Locate the cell with the specified text and output its [X, Y] center coordinate. 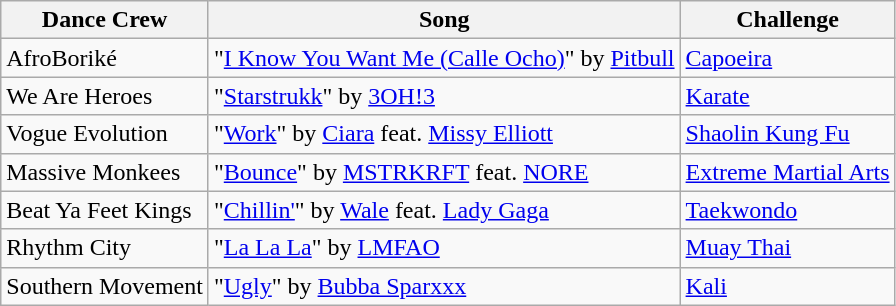
"I Know You Want Me (Calle Ocho)" by Pitbull [444, 58]
We Are Heroes [105, 96]
"Work" by Ciara feat. Missy Elliott [444, 134]
Taekwondo [788, 210]
"Starstrukk" by 3OH!3 [444, 96]
Karate [788, 96]
Rhythm City [105, 248]
Beat Ya Feet Kings [105, 210]
"Bounce" by MSTRKRFT feat. NORE [444, 172]
Dance Crew [105, 20]
Kali [788, 286]
Shaolin Kung Fu [788, 134]
Capoeira [788, 58]
"Ugly" by Bubba Sparxxx [444, 286]
"Chillin'" by Wale feat. Lady Gaga [444, 210]
AfroBoriké [105, 58]
Muay Thai [788, 248]
Massive Monkees [105, 172]
Southern Movement [105, 286]
Extreme Martial Arts [788, 172]
Challenge [788, 20]
Vogue Evolution [105, 134]
Song [444, 20]
"La La La" by LMFAO [444, 248]
